Determine the [x, y] coordinate at the center of the cell enclosing the given text.  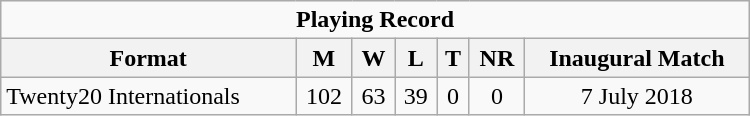
63 [373, 96]
T [454, 58]
Playing Record [375, 20]
Format [148, 58]
W [373, 58]
39 [416, 96]
M [324, 58]
102 [324, 96]
Inaugural Match [636, 58]
NR [496, 58]
Twenty20 Internationals [148, 96]
7 July 2018 [636, 96]
L [416, 58]
